Pinpoint the cell where the given text exists, returning its [X, Y] midpoint coordinate. 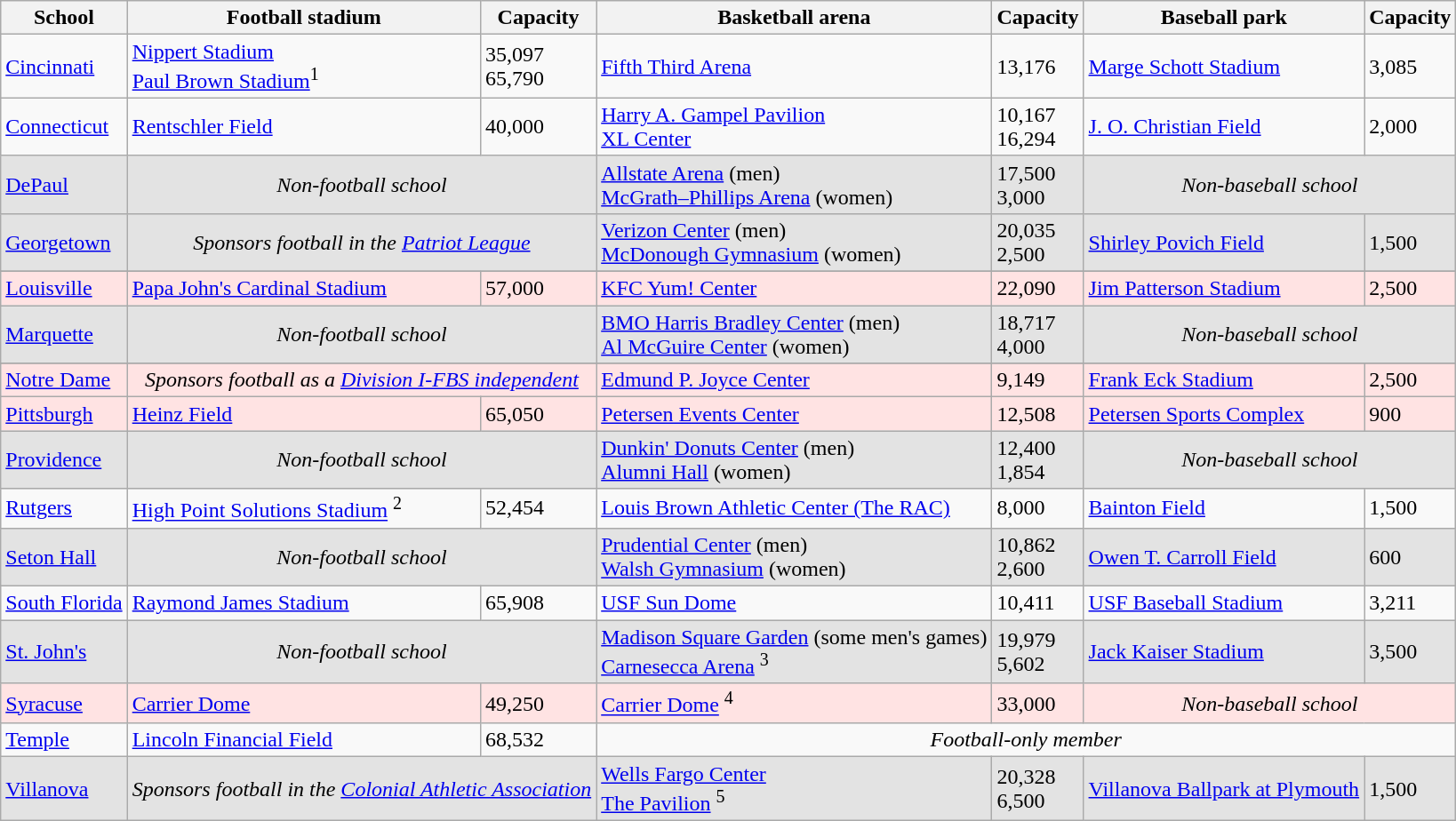
Georgetown [64, 242]
Dunkin' Donuts Center (men)Alumni Hall (women) [795, 460]
65,908 [538, 602]
3,500 [1410, 652]
Football stadium [304, 18]
Frank Eck Stadium [1224, 380]
Rutgers [64, 508]
School [64, 18]
Rentschler Field [304, 126]
19,9795,602 [1038, 652]
Carrier Dome [304, 704]
Nippert StadiumPaul Brown Stadium1 [304, 67]
Football-only member [1026, 740]
9,149 [1038, 380]
Prudential Center (men)Walsh Gymnasium (women) [795, 556]
Raymond James Stadium [304, 602]
KFC Yum! Center [795, 289]
Pittsburgh [64, 414]
Jim Patterson Stadium [1224, 289]
Owen T. Carroll Field [1224, 556]
Villanova Ballpark at Plymouth [1224, 789]
3,211 [1410, 602]
Sponsors football as a Division I-FBS independent [362, 380]
Verizon Center (men)McDonough Gymnasium (women) [795, 242]
8,000 [1038, 508]
Petersen Events Center [795, 414]
Bainton Field [1224, 508]
900 [1410, 414]
33,000 [1038, 704]
Marquette [64, 334]
USF Sun Dome [795, 602]
Jack Kaiser Stadium [1224, 652]
2,000 [1410, 126]
DePaul [64, 185]
Wells Fargo CenterThe Pavilion 5 [795, 789]
J. O. Christian Field [1224, 126]
49,250 [538, 704]
Allstate Arena (men)McGrath–Phillips Arena (women) [795, 185]
Villanova [64, 789]
Louisville [64, 289]
Harry A. Gampel PavilionXL Center [795, 126]
10,16716,294 [1038, 126]
Seton Hall [64, 556]
South Florida [64, 602]
10,8622,600 [1038, 556]
Basketball arena [795, 18]
Louis Brown Athletic Center (The RAC) [795, 508]
Papa John's Cardinal Stadium [304, 289]
12,508 [1038, 414]
Sponsors football in the Colonial Athletic Association [362, 789]
Lincoln Financial Field [304, 740]
St. John's [64, 652]
Syracuse [64, 704]
20,3286,500 [1038, 789]
Temple [64, 740]
Notre Dame [64, 380]
65,050 [538, 414]
Shirley Povich Field [1224, 242]
Carrier Dome 4 [795, 704]
Heinz Field [304, 414]
Cincinnati [64, 67]
Edmund P. Joyce Center [795, 380]
USF Baseball Stadium [1224, 602]
22,090 [1038, 289]
18,7174,000 [1038, 334]
Fifth Third Arena [795, 67]
35,09765,790 [538, 67]
Baseball park [1224, 18]
40,000 [538, 126]
High Point Solutions Stadium 2 [304, 508]
57,000 [538, 289]
600 [1410, 556]
Providence [64, 460]
13,176 [1038, 67]
Connecticut [64, 126]
BMO Harris Bradley Center (men)Al McGuire Center (women) [795, 334]
Marge Schott Stadium [1224, 67]
Madison Square Garden (some men's games)Carnesecca Arena 3 [795, 652]
17,5003,000 [1038, 185]
10,411 [1038, 602]
20,0352,500 [1038, 242]
Sponsors football in the Patriot League [362, 242]
Petersen Sports Complex [1224, 414]
68,532 [538, 740]
3,085 [1410, 67]
12,4001,854 [1038, 460]
52,454 [538, 508]
